Find where the given text appears and provide that cell's center as (X, Y) coordinate. 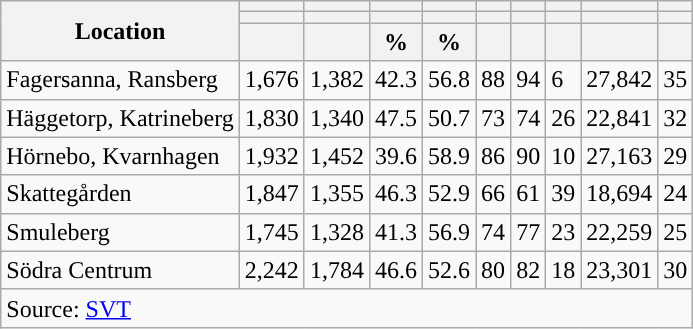
10 (564, 156)
50.7 (448, 118)
1,340 (336, 118)
88 (494, 80)
39 (564, 194)
66 (494, 194)
56.9 (448, 232)
Häggetorp, Katrineberg (120, 118)
30 (676, 270)
Location (120, 31)
1,382 (336, 80)
1,355 (336, 194)
1,847 (272, 194)
52.6 (448, 270)
39.6 (396, 156)
61 (528, 194)
27,842 (620, 80)
27,163 (620, 156)
24 (676, 194)
23 (564, 232)
90 (528, 156)
2,242 (272, 270)
1,784 (336, 270)
Södra Centrum (120, 270)
86 (494, 156)
22,259 (620, 232)
1,452 (336, 156)
32 (676, 118)
82 (528, 270)
18 (564, 270)
35 (676, 80)
26 (564, 118)
56.8 (448, 80)
46.3 (396, 194)
18,694 (620, 194)
Source: SVT (347, 308)
Fagersanna, Ransberg (120, 80)
1,932 (272, 156)
41.3 (396, 232)
80 (494, 270)
52.9 (448, 194)
1,328 (336, 232)
42.3 (396, 80)
73 (494, 118)
1,830 (272, 118)
46.6 (396, 270)
1,676 (272, 80)
Smuleberg (120, 232)
94 (528, 80)
23,301 (620, 270)
22,841 (620, 118)
Skattegården (120, 194)
25 (676, 232)
77 (528, 232)
Hörnebo, Kvarnhagen (120, 156)
58.9 (448, 156)
6 (564, 80)
47.5 (396, 118)
29 (676, 156)
1,745 (272, 232)
